Scan for the cell matching the given text and deliver its (X, Y) coordinate at center. 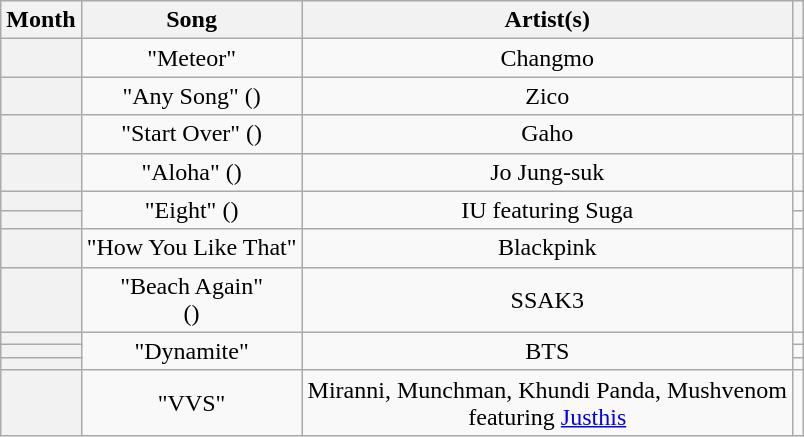
Song (192, 20)
Changmo (547, 58)
SSAK3 (547, 300)
BTS (547, 351)
"Any Song" () (192, 96)
Zico (547, 96)
"Start Over" () (192, 134)
Blackpink (547, 248)
Artist(s) (547, 20)
Gaho (547, 134)
Jo Jung-suk (547, 172)
"Beach Again"() (192, 300)
Month (41, 20)
"Dynamite" (192, 351)
"VVS" (192, 402)
"How You Like That" (192, 248)
"Aloha" () (192, 172)
"Meteor" (192, 58)
Miranni, Munchman, Khundi Panda, Mushvenomfeaturing Justhis (547, 402)
"Eight" () (192, 210)
IU featuring Suga (547, 210)
